Search for the cell housing the specified text and yield its (X, Y) center coordinate. 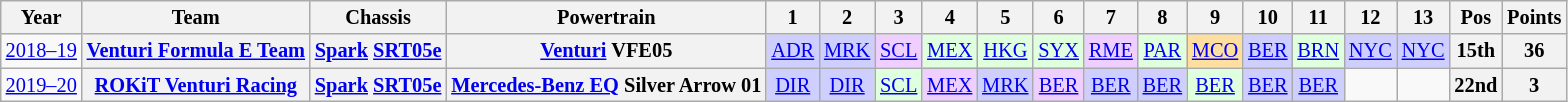
PAR (1162, 51)
36 (1534, 51)
12 (1370, 17)
2019–20 (42, 85)
4 (950, 17)
MCO (1215, 51)
11 (1318, 17)
13 (1424, 17)
2 (847, 17)
2018–19 (42, 51)
Team (196, 17)
1 (792, 17)
8 (1162, 17)
BRN (1318, 51)
5 (1005, 17)
ADR (792, 51)
Points (1534, 17)
SYX (1058, 51)
Venturi VFE05 (606, 51)
HKG (1005, 51)
9 (1215, 17)
6 (1058, 17)
RME (1111, 51)
Year (42, 17)
ROKiT Venturi Racing (196, 85)
Pos (1476, 17)
Venturi Formula E Team (196, 51)
15th (1476, 51)
7 (1111, 17)
22nd (1476, 85)
10 (1268, 17)
Chassis (378, 17)
Mercedes-Benz EQ Silver Arrow 01 (606, 85)
Powertrain (606, 17)
